Extract the [X, Y] coordinate from the center of the cell holding the provided text.  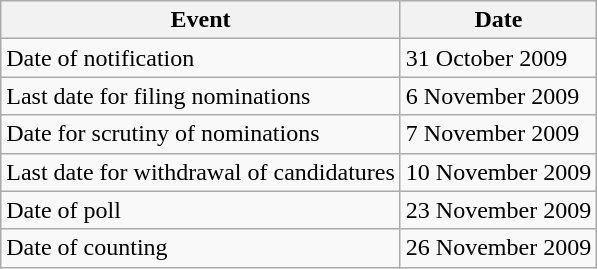
Date [498, 20]
31 October 2009 [498, 58]
23 November 2009 [498, 210]
Event [201, 20]
Last date for filing nominations [201, 96]
6 November 2009 [498, 96]
Last date for withdrawal of candidatures [201, 172]
Date for scrutiny of nominations [201, 134]
Date of counting [201, 248]
7 November 2009 [498, 134]
26 November 2009 [498, 248]
10 November 2009 [498, 172]
Date of notification [201, 58]
Date of poll [201, 210]
